Return (X, Y) of the center of cell containing provided text 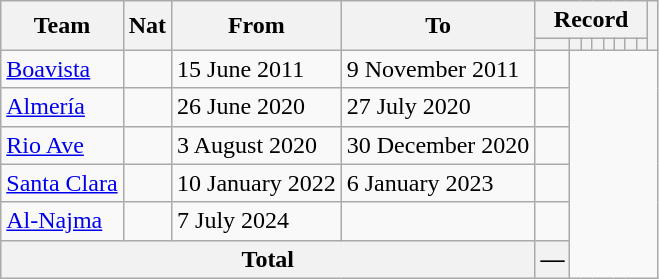
— (552, 259)
10 January 2022 (257, 183)
From (257, 26)
To (438, 26)
7 July 2024 (257, 221)
30 December 2020 (438, 145)
Total (268, 259)
Boavista (62, 69)
9 November 2011 (438, 69)
15 June 2011 (257, 69)
27 July 2020 (438, 107)
Nat (147, 26)
6 January 2023 (438, 183)
Santa Clara (62, 183)
Almería (62, 107)
3 August 2020 (257, 145)
Team (62, 26)
Rio Ave (62, 145)
Al-Najma (62, 221)
26 June 2020 (257, 107)
Record (591, 20)
